Provide the (x, y) coordinate of the cell's center where the given text is located.  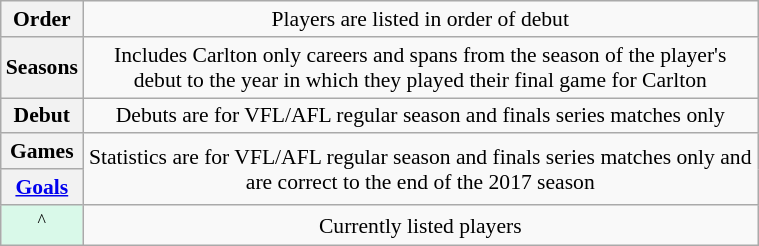
Order (42, 19)
Currently listed players (420, 226)
^ (42, 226)
Players are listed in order of debut (420, 19)
Debuts are for VFL/AFL regular season and finals series matches only (420, 116)
Statistics are for VFL/AFL regular season and finals series matches only and are correct to the end of the 2017 season (420, 170)
Includes Carlton only careers and spans from the season of the player's debut to the year in which they played their final game for Carlton (420, 68)
Goals (42, 187)
Seasons (42, 68)
Debut (42, 116)
Games (42, 152)
